Return the (X, Y) coordinate for the center point of the cell that contains the specified text.  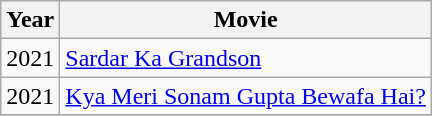
Movie (246, 20)
Kya Meri Sonam Gupta Bewafa Hai? (246, 96)
Sardar Ka Grandson (246, 58)
Year (30, 20)
